Capture the cell that displays the provided text and extract its [X, Y] central coordinate. 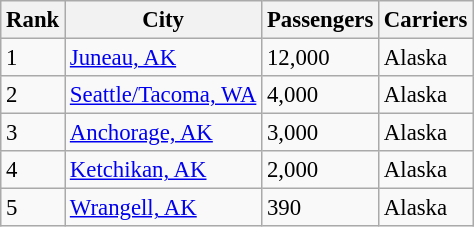
5 [33, 208]
Rank [33, 20]
Seattle/Tacoma, WA [164, 95]
4,000 [320, 95]
2 [33, 95]
2,000 [320, 170]
3,000 [320, 133]
Juneau, AK [164, 58]
Passengers [320, 20]
Anchorage, AK [164, 133]
Ketchikan, AK [164, 170]
City [164, 20]
4 [33, 170]
3 [33, 133]
1 [33, 58]
Carriers [426, 20]
390 [320, 208]
Wrangell, AK [164, 208]
12,000 [320, 58]
